Output the [X, Y] coordinate of the center of the cell containing the given text.  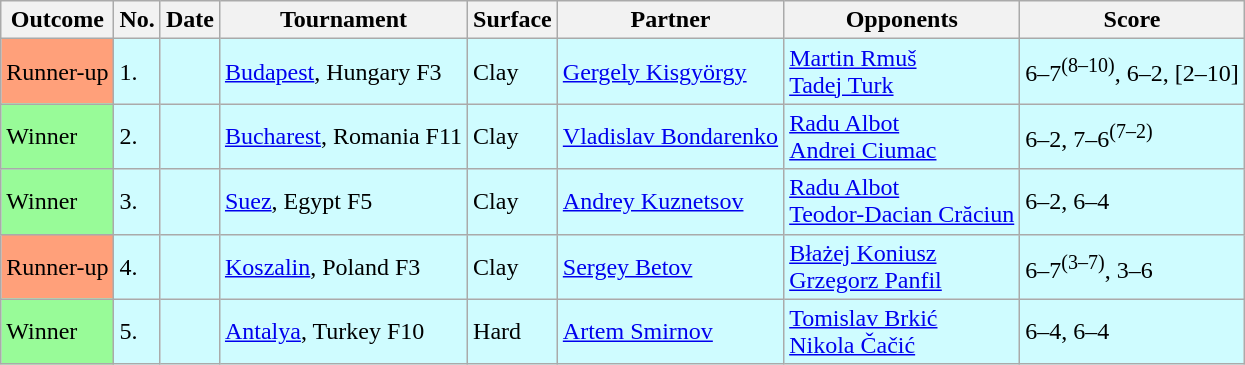
Surface [513, 20]
Radu Albot Teodor-Dacian Crăciun [902, 202]
Radu Albot Andrei Ciumac [902, 136]
6–7(3–7), 3–6 [1132, 266]
Artem Smirnov [670, 332]
Date [190, 20]
Suez, Egypt F5 [343, 202]
6–2, 6–4 [1132, 202]
Bucharest, Romania F11 [343, 136]
4. [137, 266]
Tomislav Brkić Nikola Čačić [902, 332]
Budapest, Hungary F3 [343, 72]
Koszalin, Poland F3 [343, 266]
Martin Rmuš Tadej Turk [902, 72]
Sergey Betov [670, 266]
Antalya, Turkey F10 [343, 332]
6–7(8–10), 6–2, [2–10] [1132, 72]
5. [137, 332]
6–2, 7–6(7–2) [1132, 136]
Outcome [58, 20]
Score [1132, 20]
Opponents [902, 20]
Vladislav Bondarenko [670, 136]
No. [137, 20]
Błażej Koniusz Grzegorz Panfil [902, 266]
2. [137, 136]
Gergely Kisgyörgy [670, 72]
3. [137, 202]
1. [137, 72]
Hard [513, 332]
Partner [670, 20]
Tournament [343, 20]
6–4, 6–4 [1132, 332]
Andrey Kuznetsov [670, 202]
